Pinpoint the cell where the given text exists, returning its (X, Y) midpoint coordinate. 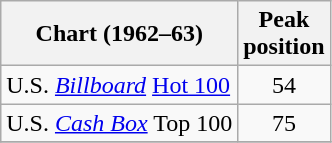
Chart (1962–63) (120, 34)
54 (284, 85)
75 (284, 123)
U.S. Cash Box Top 100 (120, 123)
Peakposition (284, 34)
U.S. Billboard Hot 100 (120, 85)
